Locate the cell with the specified text and output its [X, Y] center coordinate. 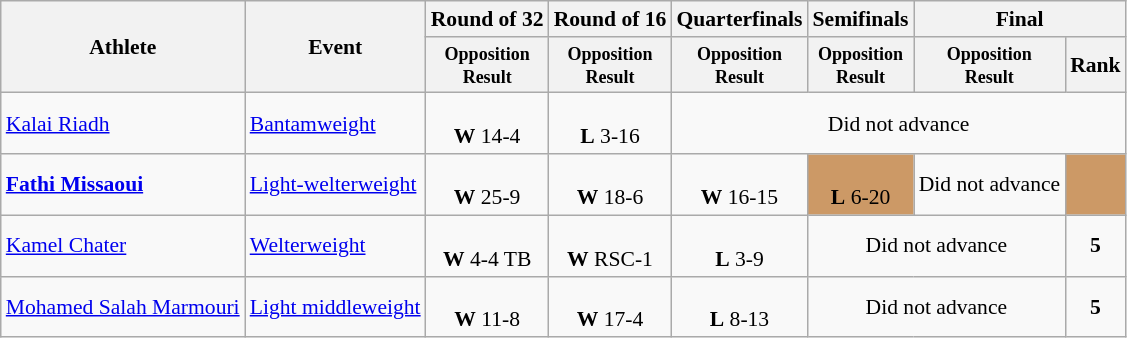
Fathi Missaoui [123, 184]
L 6-20 [860, 184]
W RSC-1 [610, 246]
Event [336, 47]
L 8-13 [739, 306]
Bantamweight [336, 124]
Light middleweight [336, 306]
W 17-4 [610, 306]
Athlete [123, 47]
Mohamed Salah Marmouri [123, 306]
Kamel Chater [123, 246]
W 11-8 [488, 306]
W 4-4 TB [488, 246]
W 14-4 [488, 124]
L 3-9 [739, 246]
W 18-6 [610, 184]
Light-welterweight [336, 184]
Kalai Riadh [123, 124]
Final [1020, 19]
Round of 16 [610, 19]
Quarterfinals [739, 19]
Rank [1096, 65]
Round of 32 [488, 19]
W 25-9 [488, 184]
Welterweight [336, 246]
L 3-16 [610, 124]
Semifinals [860, 19]
W 16-15 [739, 184]
